Output the [X, Y] coordinate of the center of the cell containing the given text.  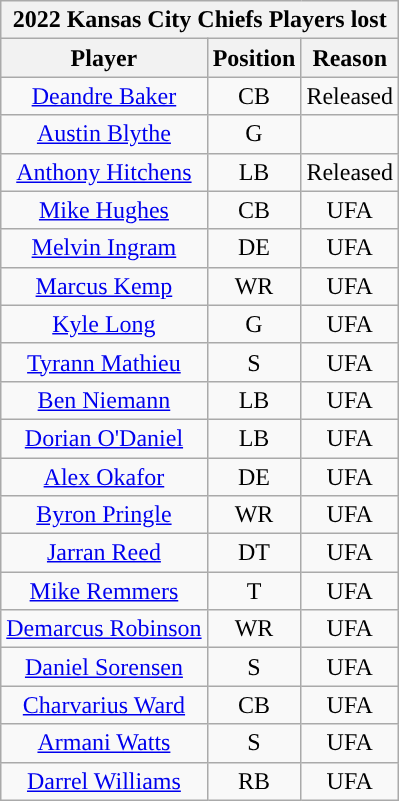
DT [254, 553]
Dorian O'Daniel [104, 438]
Byron Pringle [104, 515]
Position [254, 58]
Charvarius Ward [104, 705]
Demarcus Robinson [104, 629]
Darrel Williams [104, 781]
Anthony Hitchens [104, 172]
Deandre Baker [104, 96]
Daniel Sorensen [104, 667]
Melvin Ingram [104, 248]
Ben Niemann [104, 400]
Alex Okafor [104, 477]
Mike Hughes [104, 210]
Austin Blythe [104, 134]
Reason [350, 58]
Player [104, 58]
Jarran Reed [104, 553]
Mike Remmers [104, 591]
Marcus Kemp [104, 286]
Armani Watts [104, 743]
Tyrann Mathieu [104, 362]
Kyle Long [104, 324]
RB [254, 781]
2022 Kansas City Chiefs Players lost [200, 20]
T [254, 591]
